Search for the cell housing the specified text and yield its [X, Y] center coordinate. 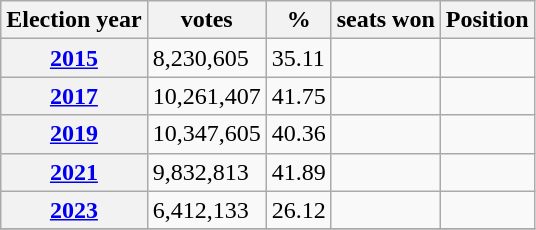
% [298, 20]
2015 [74, 58]
2017 [74, 96]
2023 [74, 210]
40.36 [298, 134]
26.12 [298, 210]
Election year [74, 20]
Position [487, 20]
seats won [386, 20]
votes [206, 20]
6,412,133 [206, 210]
41.89 [298, 172]
41.75 [298, 96]
2021 [74, 172]
8,230,605 [206, 58]
2019 [74, 134]
10,261,407 [206, 96]
9,832,813 [206, 172]
35.11 [298, 58]
10,347,605 [206, 134]
